Scan for the cell matching the given text and deliver its [X, Y] coordinate at center. 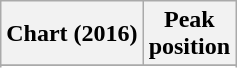
Chart (2016) [72, 34]
Peakposition [189, 34]
